Return the (x, y) coordinate for the center point of the cell that contains the specified text.  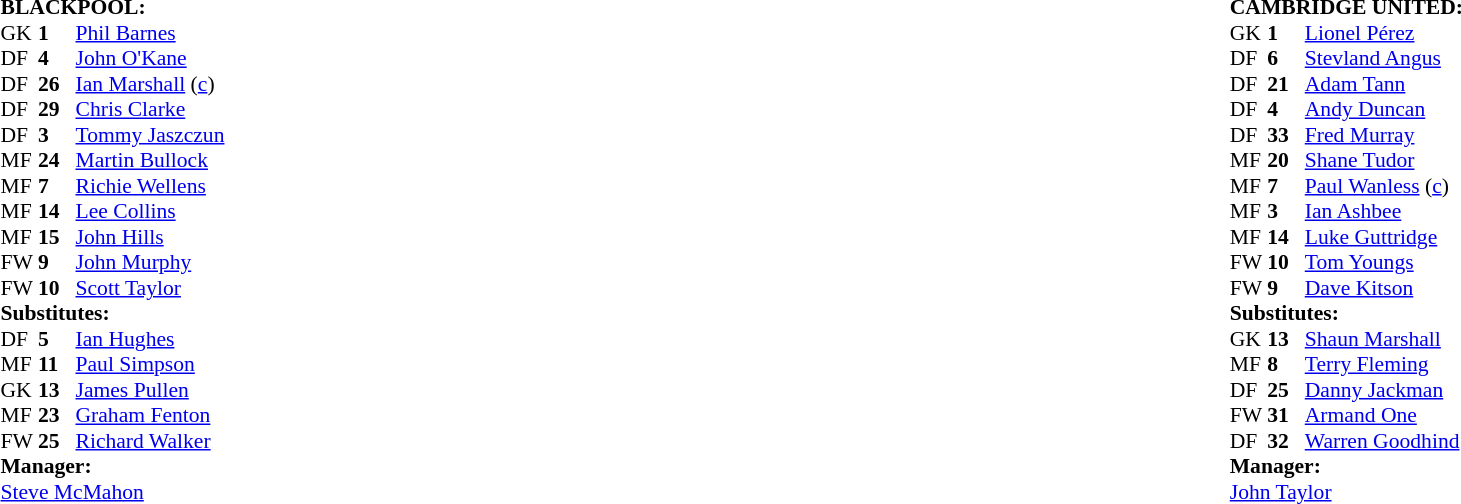
Martin Bullock (226, 161)
John Murphy (226, 263)
Paul Simpson (226, 365)
Scott Taylor (226, 288)
33 (1286, 135)
21 (1286, 84)
31 (1286, 415)
29 (57, 109)
Tommy Jaszczun (226, 135)
11 (57, 365)
Graham Fenton (226, 415)
23 (57, 415)
Richard Walker (226, 441)
26 (57, 84)
Richie Wellens (226, 186)
Ian Hughes (226, 339)
32 (1286, 441)
John O'Kane (226, 59)
Substitutes: (188, 313)
James Pullen (226, 390)
Phil Barnes (226, 33)
Manager: (188, 467)
24 (57, 161)
Lee Collins (226, 211)
15 (57, 237)
5 (57, 339)
Chris Clarke (226, 109)
John Hills (226, 237)
Ian Marshall (c) (226, 84)
6 (1286, 59)
8 (1286, 365)
20 (1286, 161)
